Identify which cell holds the provided text, then report its (x, y) central coordinate. 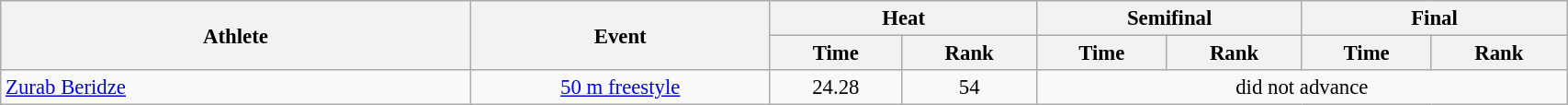
54 (969, 87)
Heat (904, 18)
Zurab Beridze (235, 87)
Athlete (235, 35)
24.28 (836, 87)
50 m freestyle (620, 87)
did not advance (1303, 87)
Final (1434, 18)
Event (620, 35)
Semifinal (1169, 18)
